Capture the cell that displays the provided text and extract its [X, Y] central coordinate. 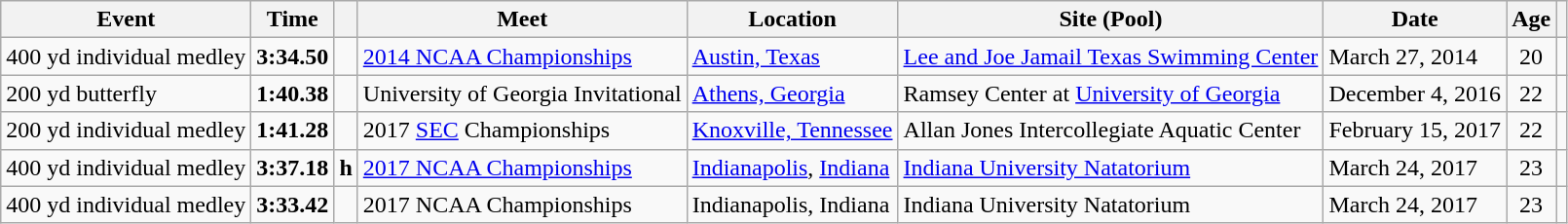
Knoxville, Tennessee [793, 131]
3:33.42 [292, 205]
Date [1415, 19]
1:41.28 [292, 131]
h [346, 168]
Meet [522, 19]
Event [127, 19]
3:37.18 [292, 168]
Time [292, 19]
20 [1531, 56]
Site (Pool) [1110, 19]
February 15, 2017 [1415, 131]
Allan Jones Intercollegiate Aquatic Center [1110, 131]
March 27, 2014 [1415, 56]
Location [793, 19]
Lee and Joe Jamail Texas Swimming Center [1110, 56]
200 yd butterfly [127, 93]
Ramsey Center at University of Georgia [1110, 93]
December 4, 2016 [1415, 93]
2014 NCAA Championships [522, 56]
1:40.38 [292, 93]
Athens, Georgia [793, 93]
2017 SEC Championships [522, 131]
Age [1531, 19]
3:34.50 [292, 56]
Austin, Texas [793, 56]
200 yd individual medley [127, 131]
University of Georgia Invitational [522, 93]
